For the text-containing cell, return its midpoint in [X, Y] coordinate format. 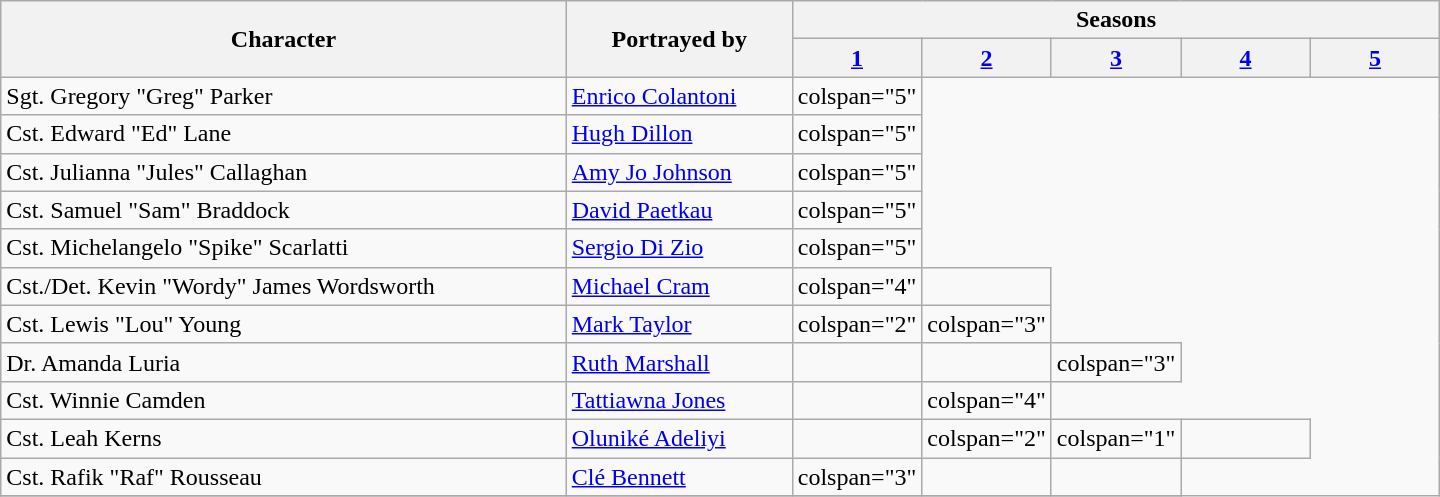
4 [1246, 58]
Cst. Rafik "Raf" Rousseau [284, 477]
3 [1116, 58]
Michael Cram [679, 286]
2 [987, 58]
Tattiawna Jones [679, 400]
Cst. Winnie Camden [284, 400]
Cst. Edward "Ed" Lane [284, 134]
5 [1374, 58]
Seasons [1116, 20]
1 [857, 58]
Clé Bennett [679, 477]
David Paetkau [679, 210]
Ruth Marshall [679, 362]
Portrayed by [679, 39]
Cst. Leah Kerns [284, 438]
Dr. Amanda Luria [284, 362]
Sgt. Gregory "Greg" Parker [284, 96]
Cst./Det. Kevin "Wordy" James Wordsworth [284, 286]
Enrico Colantoni [679, 96]
Oluniké Adeliyi [679, 438]
Cst. Lewis "Lou" Young [284, 324]
Sergio Di Zio [679, 248]
Cst. Samuel "Sam" Braddock [284, 210]
Character [284, 39]
colspan="1" [1116, 438]
Cst. Julianna "Jules" Callaghan [284, 172]
Cst. Michelangelo "Spike" Scarlatti [284, 248]
Mark Taylor [679, 324]
Hugh Dillon [679, 134]
Amy Jo Johnson [679, 172]
